Search for the cell housing the specified text and yield its [X, Y] center coordinate. 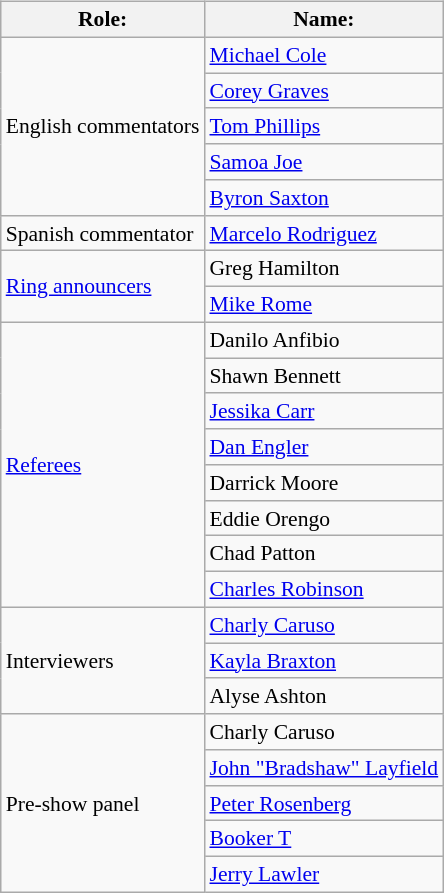
Eddie Orengo [324, 518]
Interviewers [103, 660]
Ring announcers [103, 286]
Alyse Ashton [324, 696]
Samoa Joe [324, 162]
Jessika Carr [324, 411]
Referees [103, 464]
Jerry Lawler [324, 875]
Corey Graves [324, 91]
Dan Engler [324, 447]
Charles Robinson [324, 590]
Shawn Bennett [324, 376]
Darrick Moore [324, 483]
Michael Cole [324, 55]
Kayla Braxton [324, 661]
Name: [324, 20]
Chad Patton [324, 554]
English commentators [103, 126]
Role: [103, 20]
Booker T [324, 839]
Marcelo Rodriguez [324, 233]
Peter Rosenberg [324, 803]
Danilo Anfibio [324, 340]
Mike Rome [324, 305]
Tom Phillips [324, 126]
Pre-show panel [103, 803]
Spanish commentator [103, 233]
John "Bradshaw" Layfield [324, 768]
Greg Hamilton [324, 269]
Byron Saxton [324, 198]
